Capture the cell that displays the provided text and extract its [X, Y] central coordinate. 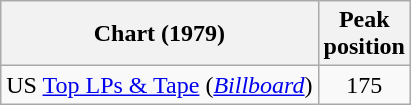
US Top LPs & Tape (Billboard) [160, 85]
Peakposition [364, 34]
Chart (1979) [160, 34]
175 [364, 85]
